From the cell containing the given text, extract its center point as [x, y] coordinate. 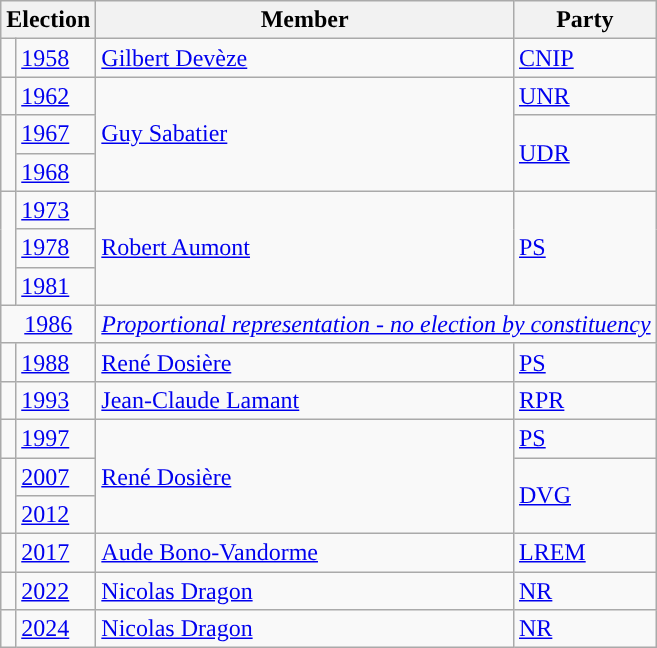
1978 [56, 248]
Election [48, 20]
RPR [584, 400]
1968 [56, 172]
Proportional representation - no election by constituency [376, 324]
2007 [56, 477]
2022 [56, 591]
1993 [56, 400]
1958 [56, 58]
1981 [56, 286]
Gilbert Devèze [305, 58]
CNIP [584, 58]
1988 [56, 362]
2012 [56, 515]
1986 [48, 324]
1997 [56, 438]
Jean-Claude Lamant [305, 400]
2024 [56, 629]
DVG [584, 496]
2017 [56, 553]
Party [584, 20]
Robert Aumont [305, 248]
Guy Sabatier [305, 134]
1973 [56, 210]
1967 [56, 134]
Member [305, 20]
UDR [584, 153]
Aude Bono-Vandorme [305, 553]
1962 [56, 96]
UNR [584, 96]
LREM [584, 553]
